Return [x, y] of the center of cell containing provided text 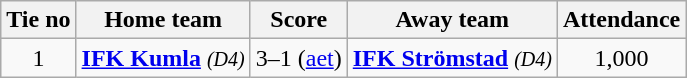
Home team [163, 20]
Tie no [38, 20]
1,000 [621, 58]
IFK Kumla (D4) [163, 58]
3–1 (aet) [298, 58]
1 [38, 58]
Attendance [621, 20]
IFK Strömstad (D4) [452, 58]
Score [298, 20]
Away team [452, 20]
